Capture the cell that displays the provided text and extract its (x, y) central coordinate. 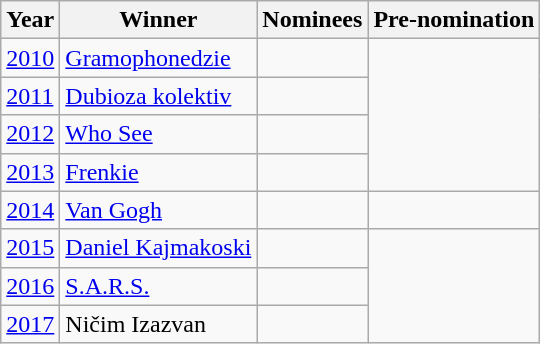
Van Gogh (158, 210)
2014 (30, 210)
2013 (30, 172)
Winner (158, 20)
Pre-nomination (454, 20)
Dubioza kolektiv (158, 96)
2011 (30, 96)
Frenkie (158, 172)
S.A.R.S. (158, 286)
Gramophonedzie (158, 58)
2017 (30, 324)
2015 (30, 248)
Ničim Izazvan (158, 324)
2012 (30, 134)
Nominees (312, 20)
2010 (30, 58)
Who See (158, 134)
Year (30, 20)
Daniel Kajmakoski (158, 248)
2016 (30, 286)
